From the cell containing the given text, extract its center point as [x, y] coordinate. 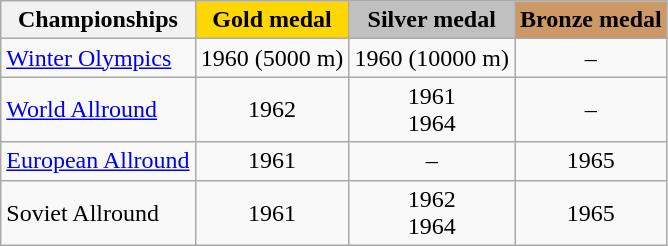
1962 [272, 110]
1960 (5000 m) [272, 58]
Winter Olympics [98, 58]
Gold medal [272, 20]
1962 1964 [432, 212]
Silver medal [432, 20]
European Allround [98, 161]
World Allround [98, 110]
1960 (10000 m) [432, 58]
1961 1964 [432, 110]
Championships [98, 20]
Bronze medal [592, 20]
Soviet Allround [98, 212]
